Provide the [x, y] coordinate of the cell's center where the given text is located.  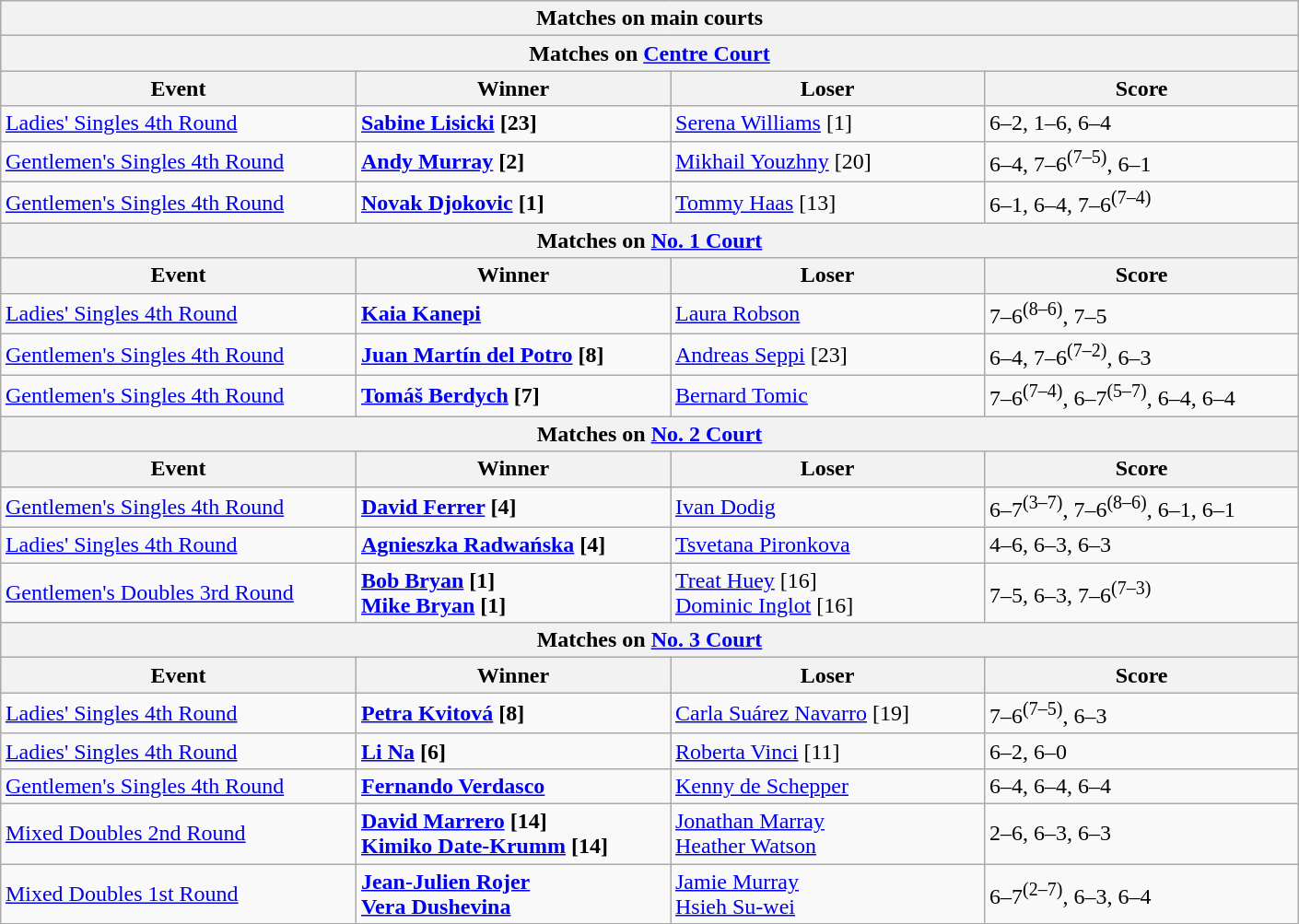
Kaia Kanepi [512, 313]
Laura Robson [827, 313]
Roberta Vinci [11] [827, 751]
4–6, 6–3, 6–3 [1142, 545]
7–6(7–4), 6–7(5–7), 6–4, 6–4 [1142, 396]
6–4, 6–4, 6–4 [1142, 786]
Mikhail Youzhny [20] [827, 162]
6–4, 7–6(7–2), 6–3 [1142, 356]
Mixed Doubles 2nd Round [178, 835]
David Marrero [14] Kimiko Date-Krumm [14] [512, 835]
6–4, 7–6(7–5), 6–1 [1142, 162]
Bob Bryan [1] Mike Bryan [1] [512, 593]
Tsvetana Pironkova [827, 545]
Novak Djokovic [1] [512, 203]
6–1, 6–4, 7–6(7–4) [1142, 203]
Juan Martín del Potro [8] [512, 356]
6–2, 6–0 [1142, 751]
Sabine Lisicki [23] [512, 123]
Jamie Murray Hsieh Su-wei [827, 894]
7–5, 6–3, 7–6(7–3) [1142, 593]
Carla Suárez Navarro [19] [827, 713]
6–2, 1–6, 6–4 [1142, 123]
7–6(8–6), 7–5 [1142, 313]
Mixed Doubles 1st Round [178, 894]
Bernard Tomic [827, 396]
Li Na [6] [512, 751]
Tomáš Berdych [7] [512, 396]
Andreas Seppi [23] [827, 356]
7–6(7–5), 6–3 [1142, 713]
Matches on No. 2 Court [649, 434]
Andy Murray [2] [512, 162]
Treat Huey [16] Dominic Inglot [16] [827, 593]
Jonathan Marray Heather Watson [827, 835]
Kenny de Schepper [827, 786]
2–6, 6–3, 6–3 [1142, 835]
Matches on main courts [649, 18]
6–7(3–7), 7–6(8–6), 6–1, 6–1 [1142, 507]
Petra Kvitová [8] [512, 713]
Serena Williams [1] [827, 123]
Jean-Julien Rojer Vera Dushevina [512, 894]
Matches on No. 3 Court [649, 640]
Ivan Dodig [827, 507]
Matches on No. 1 Court [649, 240]
Matches on Centre Court [649, 53]
6–7(2–7), 6–3, 6–4 [1142, 894]
Tommy Haas [13] [827, 203]
Agnieszka Radwańska [4] [512, 545]
Fernando Verdasco [512, 786]
David Ferrer [4] [512, 507]
Gentlemen's Doubles 3rd Round [178, 593]
